Extract the (X, Y) coordinate from the center of the cell holding the provided text.  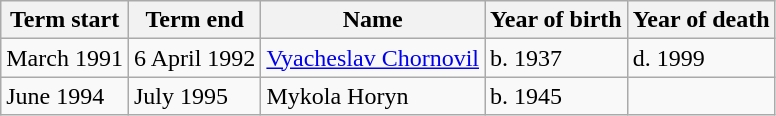
Year of birth (556, 20)
Term start (65, 20)
Year of death (701, 20)
b. 1945 (556, 96)
6 April 1992 (194, 58)
Mykola Horyn (373, 96)
Term end (194, 20)
d. 1999 (701, 58)
b. 1937 (556, 58)
July 1995 (194, 96)
March 1991 (65, 58)
Vyacheslav Chornovil (373, 58)
June 1994 (65, 96)
Name (373, 20)
